Return (X, Y) of the center of cell containing provided text 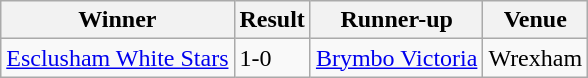
Wrexham (536, 58)
Runner-up (396, 20)
Result (272, 20)
1-0 (272, 58)
Winner (118, 20)
Brymbo Victoria (396, 58)
Venue (536, 20)
Esclusham White Stars (118, 58)
